Extract the [x, y] coordinate from the center of the cell holding the provided text.  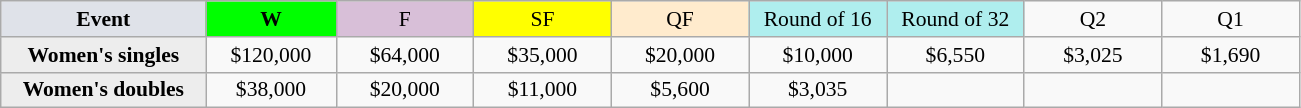
F [405, 19]
$6,550 [955, 55]
$35,000 [543, 55]
$1,690 [1231, 55]
QF [680, 19]
Round of 16 [818, 19]
$3,025 [1093, 55]
Event [104, 19]
W [271, 19]
Women's singles [104, 55]
Q1 [1231, 19]
$3,035 [818, 90]
$120,000 [271, 55]
$10,000 [818, 55]
$38,000 [271, 90]
$5,600 [680, 90]
Women's doubles [104, 90]
$11,000 [543, 90]
SF [543, 19]
$64,000 [405, 55]
Round of 32 [955, 19]
Q2 [1093, 19]
